Locate the cell with the specified text and output its [X, Y] center coordinate. 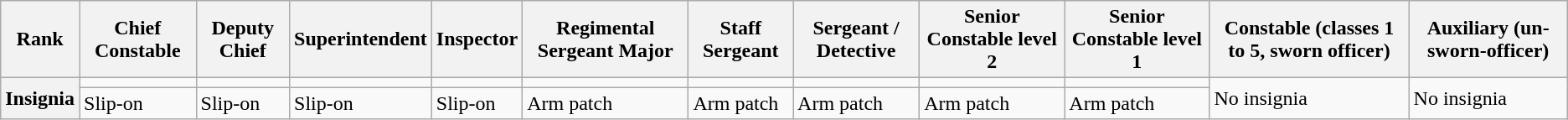
Senior Constable level 1 [1137, 39]
Constable (classes 1 to 5, sworn officer) [1309, 39]
Staff Sergeant [740, 39]
Rank [40, 39]
Inspector [477, 39]
Auxiliary (un-sworn-officer) [1488, 39]
Senior Constable level 2 [992, 39]
Chief Constable [138, 39]
Deputy Chief [243, 39]
Insignia [40, 99]
Regimental Sergeant Major [606, 39]
Sergeant / Detective [856, 39]
Superintendent [361, 39]
